Pinpoint the cell where the given text exists, returning its [x, y] midpoint coordinate. 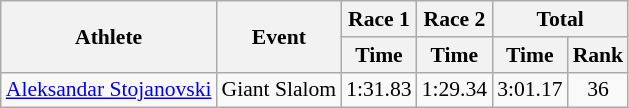
36 [598, 90]
Giant Slalom [280, 90]
Event [280, 36]
3:01.17 [530, 90]
Race 2 [454, 19]
Rank [598, 55]
Race 1 [378, 19]
Aleksandar Stojanovski [109, 90]
Athlete [109, 36]
Total [560, 19]
1:29.34 [454, 90]
1:31.83 [378, 90]
